Identify which cell holds the provided text, then report its [X, Y] central coordinate. 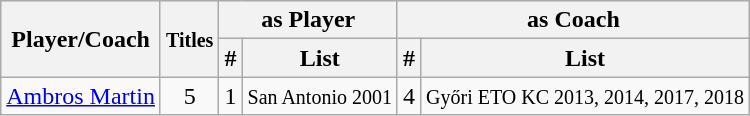
as Coach [573, 20]
as Player [308, 20]
4 [408, 96]
Győri ETO KC 2013, 2014, 2017, 2018 [586, 96]
San Antonio 2001 [320, 96]
Ambros Martin [81, 96]
Titles [189, 39]
1 [230, 96]
Player/Coach [81, 39]
5 [189, 96]
